Provide the [X, Y] coordinate of the cell's center where the given text is located.  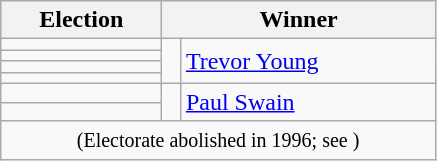
Trevor Young [308, 61]
Winner [299, 20]
Paul Swain [308, 102]
Election [82, 20]
(Electorate abolished in 1996; see ) [218, 140]
